Search for the cell housing the specified text and yield its (X, Y) center coordinate. 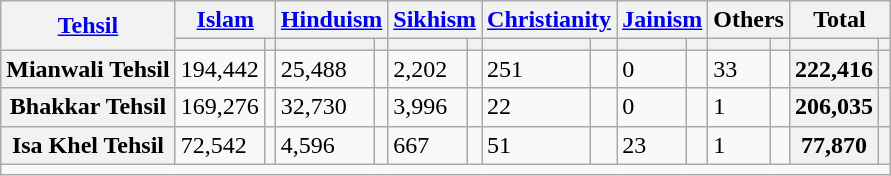
33 (739, 69)
Others (749, 20)
Total (839, 20)
Hinduism (331, 20)
Islam (225, 20)
667 (428, 145)
Isa Khel Tehsil (88, 145)
Bhakkar Tehsil (88, 107)
Tehsil (88, 26)
2,202 (428, 69)
32,730 (324, 107)
23 (652, 145)
Sikhism (435, 20)
Christianity (550, 20)
Mianwali Tehsil (88, 69)
169,276 (220, 107)
25,488 (324, 69)
194,442 (220, 69)
4,596 (324, 145)
22 (536, 107)
251 (536, 69)
77,870 (834, 145)
Jainism (662, 20)
72,542 (220, 145)
3,996 (428, 107)
206,035 (834, 107)
51 (536, 145)
222,416 (834, 69)
